Find where the given text appears and provide that cell's center as [x, y] coordinate. 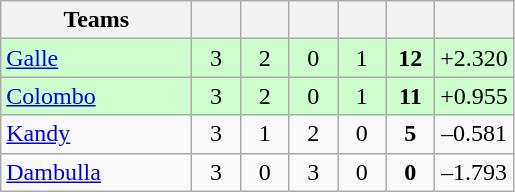
–1.793 [474, 172]
Colombo [96, 96]
Kandy [96, 134]
+2.320 [474, 58]
12 [410, 58]
5 [410, 134]
+0.955 [474, 96]
Galle [96, 58]
Teams [96, 20]
–0.581 [474, 134]
11 [410, 96]
Dambulla [96, 172]
